Scan for the cell matching the given text and deliver its (X, Y) coordinate at center. 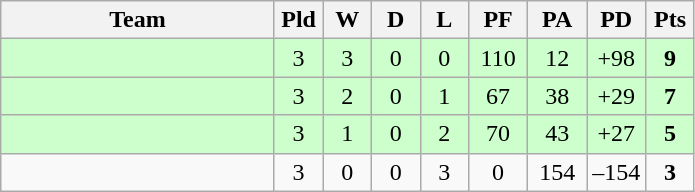
12 (558, 58)
–154 (616, 172)
W (348, 20)
Team (138, 20)
PD (616, 20)
9 (670, 58)
110 (498, 58)
D (396, 20)
Pts (670, 20)
70 (498, 134)
38 (558, 96)
+27 (616, 134)
L (444, 20)
67 (498, 96)
Pld (298, 20)
PA (558, 20)
PF (498, 20)
+98 (616, 58)
43 (558, 134)
+29 (616, 96)
7 (670, 96)
5 (670, 134)
154 (558, 172)
